Identify which cell holds the provided text, then report its (x, y) central coordinate. 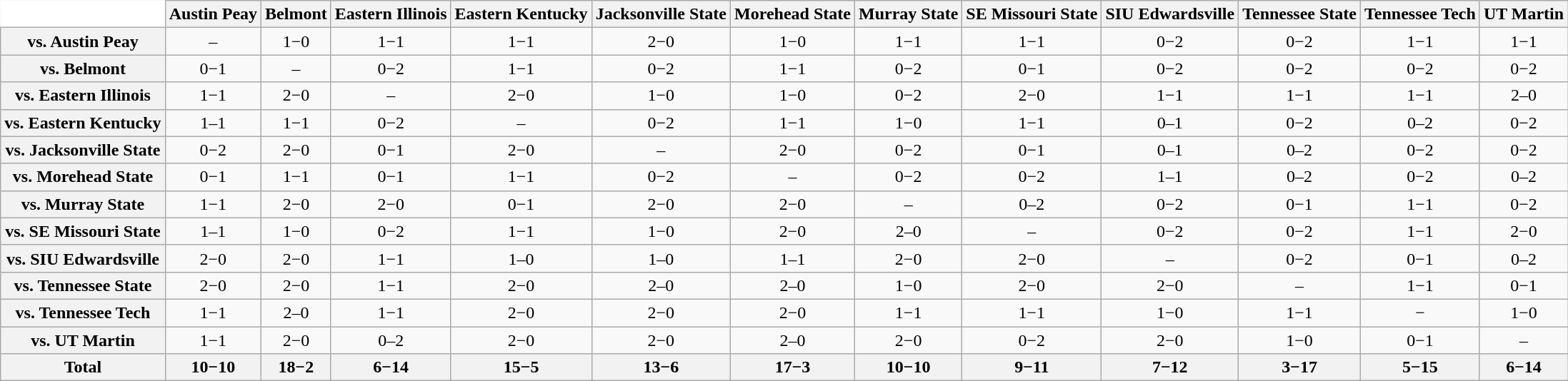
7−12 (1170, 367)
Total (83, 367)
5−15 (1420, 367)
vs. Austin Peay (83, 41)
15−5 (521, 367)
3−17 (1300, 367)
Eastern Kentucky (521, 14)
− (1420, 313)
vs. Jacksonville State (83, 150)
17−3 (793, 367)
vs. Eastern Illinois (83, 96)
vs. SIU Edwardsville (83, 258)
vs. Tennessee State (83, 285)
Tennessee State (1300, 14)
Eastern Illinois (391, 14)
UT Martin (1523, 14)
Belmont (296, 14)
vs. Belmont (83, 68)
vs. SE Missouri State (83, 231)
18−2 (296, 367)
Austin Peay (213, 14)
Jacksonville State (661, 14)
Murray State (908, 14)
vs. UT Martin (83, 340)
vs. Murray State (83, 204)
9−11 (1032, 367)
vs. Tennessee Tech (83, 313)
Morehead State (793, 14)
vs. Morehead State (83, 177)
SIU Edwardsville (1170, 14)
13−6 (661, 367)
Tennessee Tech (1420, 14)
SE Missouri State (1032, 14)
vs. Eastern Kentucky (83, 123)
